Detect which cell encompasses the target text, then output its [X, Y] center coordinate. 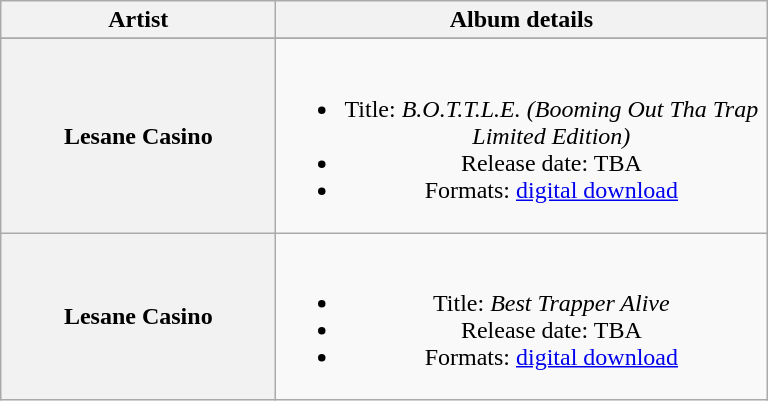
Artist [138, 20]
Title: Best Trapper AliveRelease date: TBAFormats: digital download [522, 316]
Title: B.O.T.T.L.E. (Booming Out Tha Trap Limited Edition)Release date: TBAFormats: digital download [522, 136]
Album details [522, 20]
